Scan for the cell matching the given text and deliver its (x, y) coordinate at center. 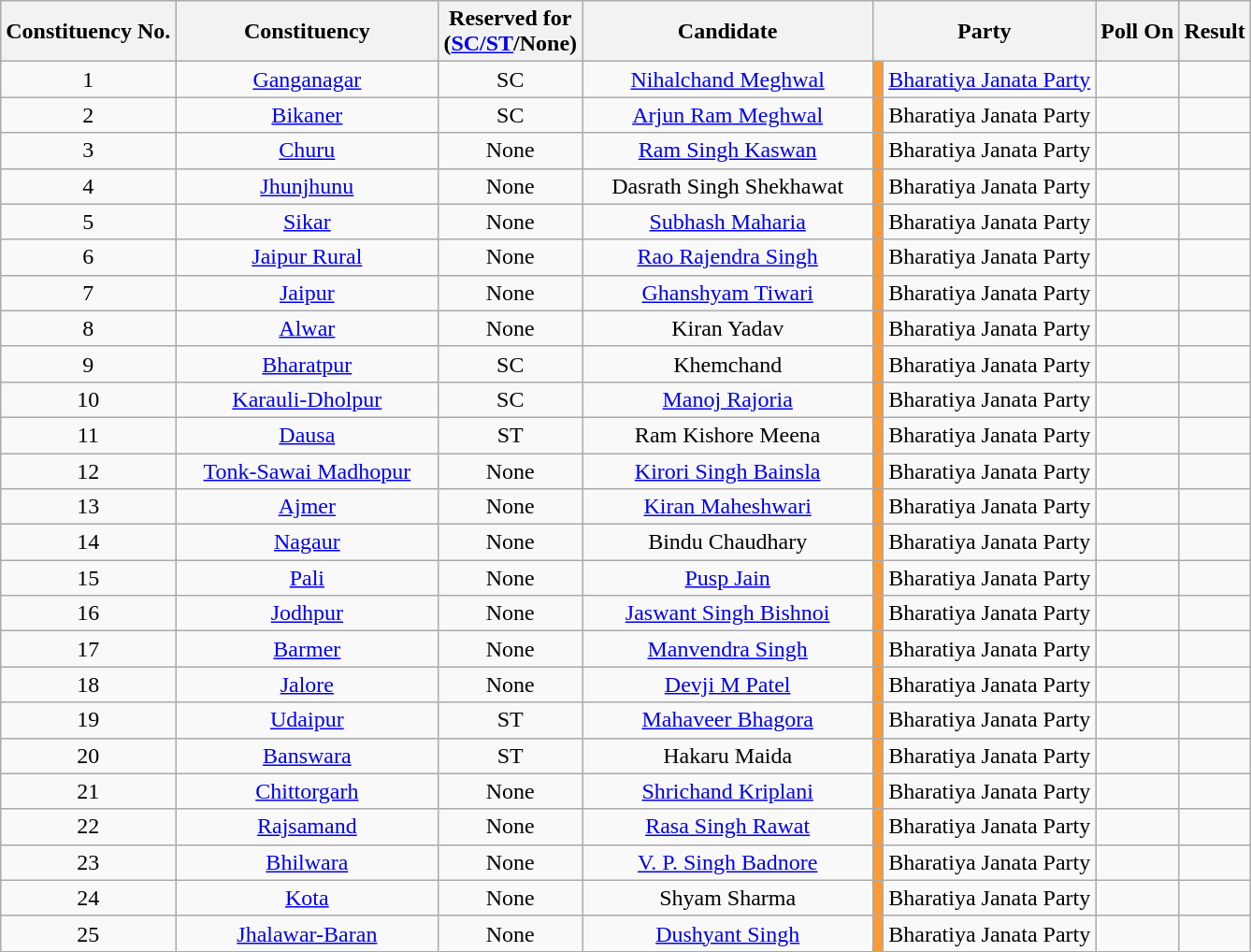
Karauli-Dholpur (307, 399)
2 (88, 115)
9 (88, 364)
Mahaveer Bhagora (727, 720)
Pali (307, 578)
Shrichand Kriplani (727, 791)
15 (88, 578)
Arjun Ram Meghwal (727, 115)
18 (88, 685)
Nihalchand Meghwal (727, 79)
Dasrath Singh Shekhawat (727, 186)
Bharatpur (307, 364)
Jodhpur (307, 613)
Khemchand (727, 364)
12 (88, 470)
20 (88, 756)
4 (88, 186)
Devji M Patel (727, 685)
V. P. Singh Badnore (727, 862)
Barmer (307, 649)
Kota (307, 898)
25 (88, 933)
10 (88, 399)
Candidate (727, 32)
Manoj Rajoria (727, 399)
7 (88, 293)
22 (88, 827)
Shyam Sharma (727, 898)
23 (88, 862)
Party (985, 32)
Kiran Yadav (727, 328)
5 (88, 222)
Rao Rajendra Singh (727, 257)
Jhunjhunu (307, 186)
Poll On (1137, 32)
Jhalawar-Baran (307, 933)
Ghanshyam Tiwari (727, 293)
Pusp Jain (727, 578)
19 (88, 720)
16 (88, 613)
Bikaner (307, 115)
Subhash Maharia (727, 222)
Rajsamand (307, 827)
Kiran Maheshwari (727, 507)
Rasa Singh Rawat (727, 827)
Ajmer (307, 507)
17 (88, 649)
8 (88, 328)
Dausa (307, 435)
Banswara (307, 756)
Bindu Chaudhary (727, 542)
Alwar (307, 328)
Jaswant Singh Bishnoi (727, 613)
6 (88, 257)
Jalore (307, 685)
Result (1215, 32)
Hakaru Maida (727, 756)
Dushyant Singh (727, 933)
Jaipur Rural (307, 257)
21 (88, 791)
Constituency No. (88, 32)
Ram Kishore Meena (727, 435)
14 (88, 542)
13 (88, 507)
11 (88, 435)
Constituency (307, 32)
24 (88, 898)
Chittorgarh (307, 791)
Ganganagar (307, 79)
Nagaur (307, 542)
Reserved for(SC/ST/None) (510, 32)
Ram Singh Kaswan (727, 151)
Sikar (307, 222)
Bhilwara (307, 862)
Churu (307, 151)
Manvendra Singh (727, 649)
1 (88, 79)
3 (88, 151)
Tonk-Sawai Madhopur (307, 470)
Jaipur (307, 293)
Udaipur (307, 720)
Kirori Singh Bainsla (727, 470)
